Detect which cell encompasses the target text, then output its (x, y) center coordinate. 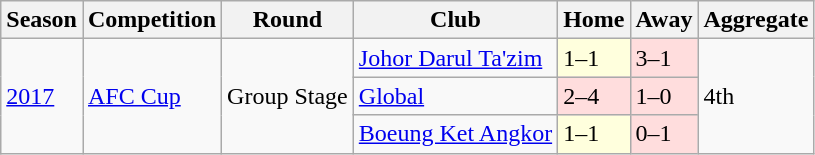
Johor Darul Ta'zim (455, 58)
2017 (42, 96)
Round (288, 20)
0–1 (664, 134)
AFC Cup (152, 96)
3–1 (664, 58)
4th (756, 96)
Home (594, 20)
Aggregate (756, 20)
Season (42, 20)
Away (664, 20)
Club (455, 20)
2–4 (594, 96)
1–0 (664, 96)
Group Stage (288, 96)
Competition (152, 20)
Global (455, 96)
Boeung Ket Angkor (455, 134)
